Output the (X, Y) coordinate of the center of the cell containing the given text.  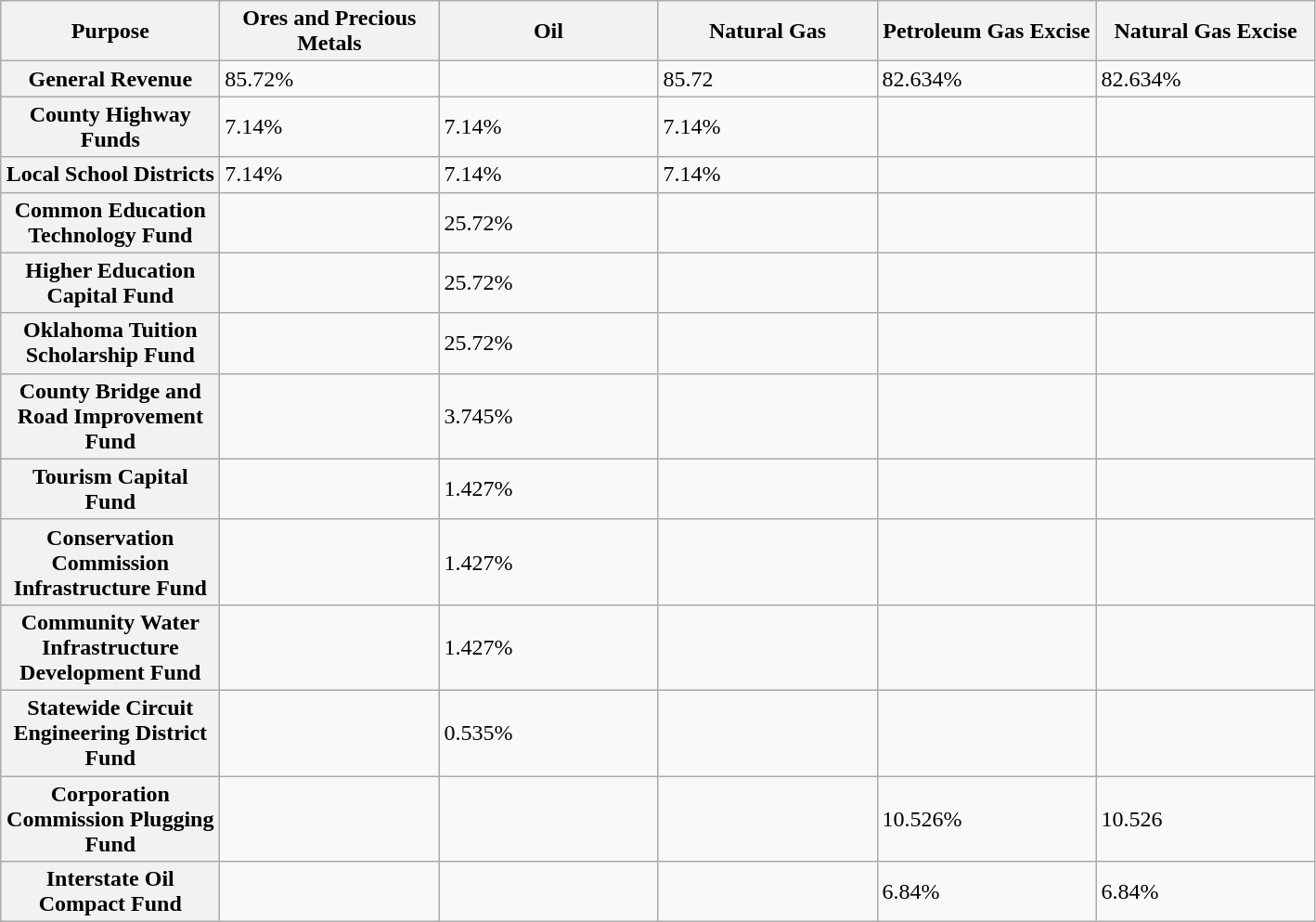
General Revenue (110, 79)
Corporation Commission Plugging Fund (110, 819)
Petroleum Gas Excise (987, 32)
Purpose (110, 32)
0.535% (548, 733)
Oil (548, 32)
Community Water Infrastructure Development Fund (110, 647)
Natural Gas (768, 32)
Conservation Commission Infrastructure Fund (110, 562)
County Highway Funds (110, 126)
Local School Districts (110, 175)
Oklahoma Tuition Scholarship Fund (110, 344)
10.526 (1206, 819)
Natural Gas Excise (1206, 32)
85.72% (329, 79)
Statewide Circuit Engineering District Fund (110, 733)
Common Education Technology Fund (110, 223)
Interstate Oil Compact Fund (110, 891)
County Bridge and Road Improvement Fund (110, 416)
85.72 (768, 79)
Ores and Precious Metals (329, 32)
10.526% (987, 819)
3.745% (548, 416)
Tourism Capital Fund (110, 488)
Higher Education Capital Fund (110, 282)
